Extract the (X, Y) coordinate from the center of the cell holding the provided text.  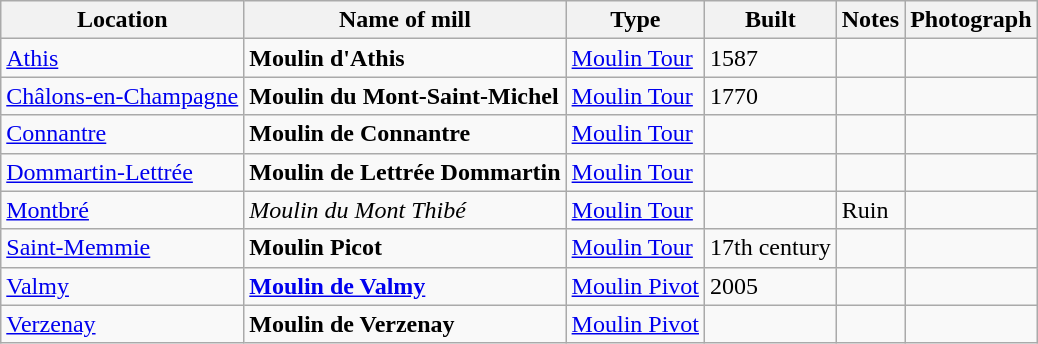
Notes (870, 20)
Built (771, 20)
Châlons-en-Champagne (122, 96)
Type (635, 20)
1587 (771, 58)
Moulin d'Athis (405, 58)
Moulin du Mont-Saint-Michel (405, 96)
Moulin Picot (405, 248)
Dommartin-Lettrée (122, 172)
Moulin de Valmy (405, 286)
Moulin du Mont Thibé (405, 210)
Connantre (122, 134)
Verzenay (122, 324)
Saint-Memmie (122, 248)
1770 (771, 96)
Athis (122, 58)
Moulin de Connantre (405, 134)
Ruin (870, 210)
Moulin de Verzenay (405, 324)
Photograph (971, 20)
2005 (771, 286)
Montbré (122, 210)
Location (122, 20)
Valmy (122, 286)
Moulin de Lettrée Dommartin (405, 172)
17th century (771, 248)
Name of mill (405, 20)
